Locate the cell with the specified text and output its [X, Y] center coordinate. 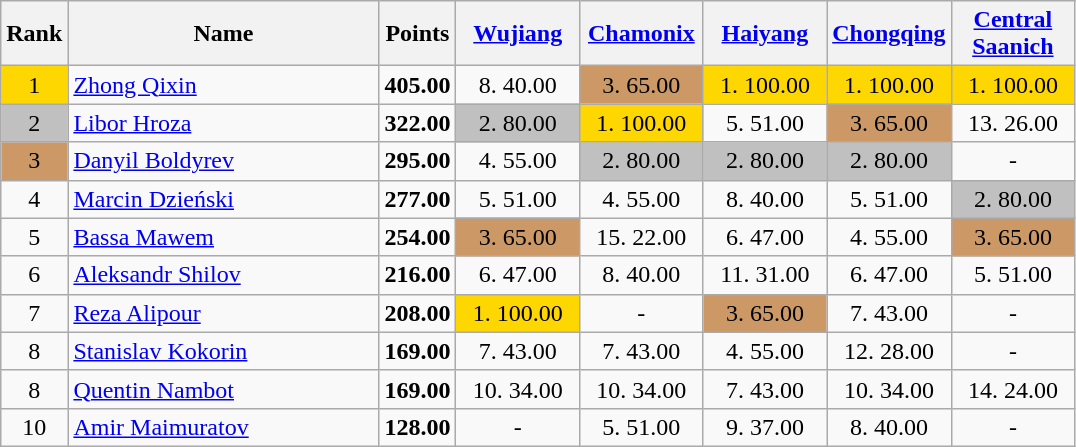
Chongqing [889, 34]
Points [418, 34]
1 [34, 85]
Zhong Qixin [224, 85]
216.00 [418, 275]
322.00 [418, 123]
Libor Hroza [224, 123]
Haiyang [765, 34]
9. 37.00 [765, 427]
Stanislav Kokorin [224, 351]
128.00 [418, 427]
2 [34, 123]
Chamonix [642, 34]
208.00 [418, 313]
Reza Alipour [224, 313]
277.00 [418, 199]
11. 31.00 [765, 275]
10 [34, 427]
Danyil Boldyrev [224, 161]
3 [34, 161]
4 [34, 199]
13. 26.00 [1013, 123]
7 [34, 313]
Marcin Dzieński [224, 199]
5 [34, 237]
Wujiang [518, 34]
295.00 [418, 161]
14. 24.00 [1013, 389]
Bassa Mawem [224, 237]
405.00 [418, 85]
6 [34, 275]
Name [224, 34]
254.00 [418, 237]
12. 28.00 [889, 351]
Amir Maimuratov [224, 427]
15. 22.00 [642, 237]
Central Saanich [1013, 34]
Quentin Nambot [224, 389]
Aleksandr Shilov [224, 275]
Rank [34, 34]
